Detect which cell encompasses the target text, then output its [X, Y] center coordinate. 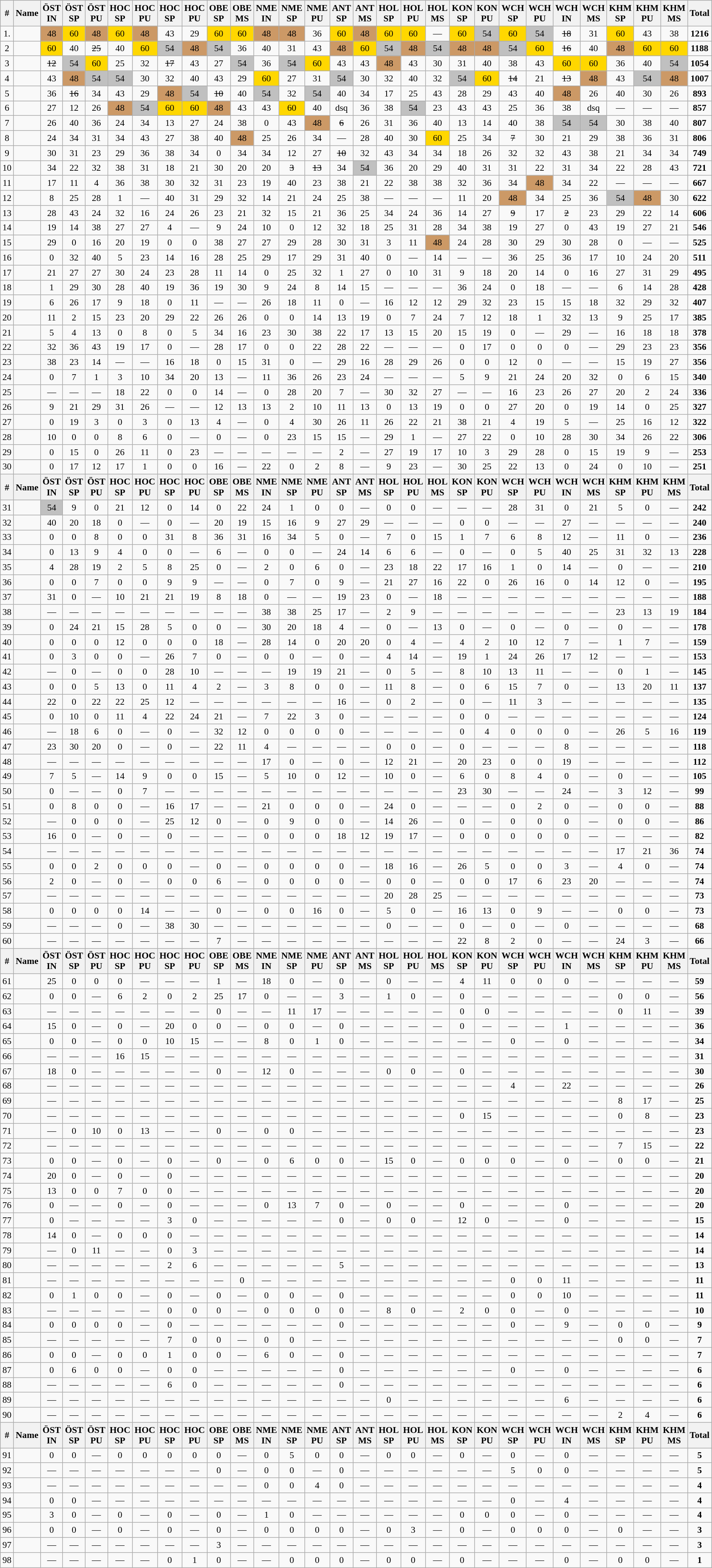
546 [699, 228]
69 [7, 1101]
137 [699, 687]
97 [7, 1545]
178 [699, 627]
41 [7, 657]
210 [699, 568]
322 [699, 422]
240 [699, 523]
61 [7, 982]
94 [7, 1500]
95 [7, 1515]
112 [699, 762]
807 [699, 123]
242 [699, 508]
62 [7, 997]
105 [699, 776]
44 [7, 702]
195 [699, 582]
81 [7, 1281]
35 [7, 568]
99 [699, 792]
749 [699, 153]
77 [7, 1221]
55 [7, 866]
78 [7, 1236]
70 [7, 1116]
721 [699, 168]
806 [699, 138]
251 [699, 467]
75 [7, 1191]
96 [7, 1530]
135 [699, 702]
1216 [699, 34]
64 [7, 1026]
90 [7, 1415]
67 [7, 1071]
51 [7, 807]
228 [699, 552]
118 [699, 747]
119 [699, 732]
511 [699, 258]
84 [7, 1325]
80 [7, 1266]
45 [7, 717]
83 [7, 1310]
98 [7, 1560]
49 [7, 776]
42 [7, 672]
145 [699, 672]
58 [7, 911]
340 [699, 378]
71 [7, 1131]
622 [699, 198]
159 [699, 642]
525 [699, 243]
72 [7, 1146]
53 [7, 836]
857 [699, 108]
188 [699, 597]
184 [699, 612]
93 [7, 1485]
63 [7, 1011]
495 [699, 273]
87 [7, 1370]
76 [7, 1206]
57 [7, 896]
92 [7, 1471]
46 [7, 732]
253 [699, 452]
893 [699, 94]
1054 [699, 64]
667 [699, 183]
89 [7, 1400]
606 [699, 213]
336 [699, 392]
37 [7, 597]
236 [699, 537]
407 [699, 303]
327 [699, 407]
33 [7, 537]
124 [699, 717]
47 [7, 747]
153 [699, 657]
79 [7, 1250]
428 [699, 288]
378 [699, 333]
91 [7, 1456]
1. [7, 34]
50 [7, 792]
1188 [699, 49]
1007 [699, 78]
385 [699, 318]
85 [7, 1340]
306 [699, 437]
65 [7, 1042]
52 [7, 821]
